Detect which cell encompasses the target text, then output its [X, Y] center coordinate. 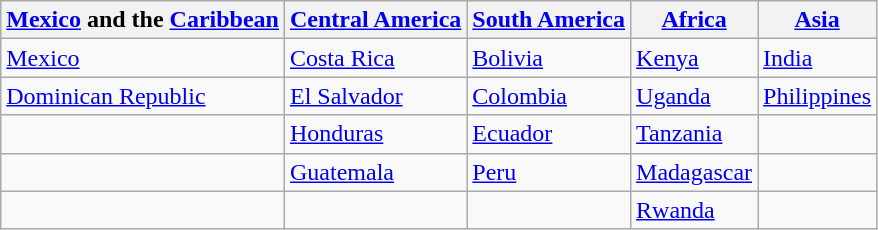
Guatemala [375, 172]
Honduras [375, 134]
Dominican Republic [143, 96]
South America [549, 20]
India [818, 58]
Africa [694, 20]
El Salvador [375, 96]
Central America [375, 20]
Philippines [818, 96]
Peru [549, 172]
Costa Rica [375, 58]
Rwanda [694, 210]
Tanzania [694, 134]
Ecuador [549, 134]
Colombia [549, 96]
Madagascar [694, 172]
Uganda [694, 96]
Mexico [143, 58]
Kenya [694, 58]
Bolivia [549, 58]
Mexico and the Caribbean [143, 20]
Asia [818, 20]
